Determine the [x, y] coordinate at the center of the cell enclosing the given text.  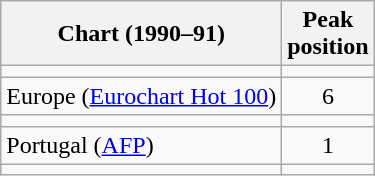
6 [328, 96]
Chart (1990–91) [142, 34]
1 [328, 145]
Peakposition [328, 34]
Europe (Eurochart Hot 100) [142, 96]
Portugal (AFP) [142, 145]
